Determine the [x, y] coordinate at the center of the cell enclosing the given text.  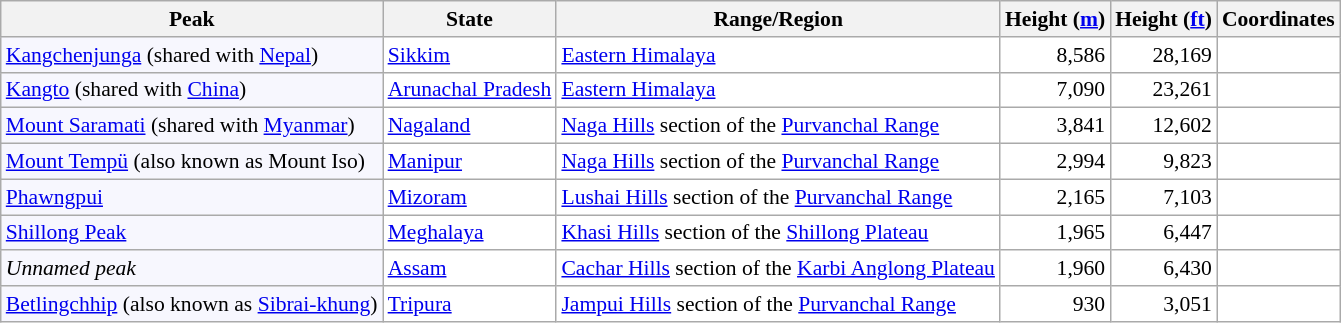
930 [1055, 304]
Assam [470, 269]
Coordinates [1278, 19]
Khasi Hills section of the Shillong Plateau [778, 233]
3,051 [1164, 304]
Shillong Peak [192, 233]
8,586 [1055, 55]
9,823 [1164, 162]
12,602 [1164, 126]
7,103 [1164, 197]
Tripura [470, 304]
Manipur [470, 162]
1,960 [1055, 269]
Cachar Hills section of the Karbi Anglong Plateau [778, 269]
Betlingchhip (also known as Sibrai-khung) [192, 304]
Nagaland [470, 126]
Height (m) [1055, 19]
1,965 [1055, 233]
2,165 [1055, 197]
2,994 [1055, 162]
6,430 [1164, 269]
3,841 [1055, 126]
Arunachal Pradesh [470, 90]
23,261 [1164, 90]
Kangto (shared with China) [192, 90]
Lushai Hills section of the Purvanchal Range [778, 197]
Peak [192, 19]
Mount Saramati (shared with Myanmar) [192, 126]
Range/Region [778, 19]
Sikkim [470, 55]
7,090 [1055, 90]
6,447 [1164, 233]
Kangchenjunga (shared with Nepal) [192, 55]
Jampui Hills section of the Purvanchal Range [778, 304]
Meghalaya [470, 233]
28,169 [1164, 55]
Unnamed peak [192, 269]
Phawngpui [192, 197]
Mount Tempü (also known as Mount Iso) [192, 162]
State [470, 19]
Mizoram [470, 197]
Height (ft) [1164, 19]
